Search for the cell housing the specified text and yield its [x, y] center coordinate. 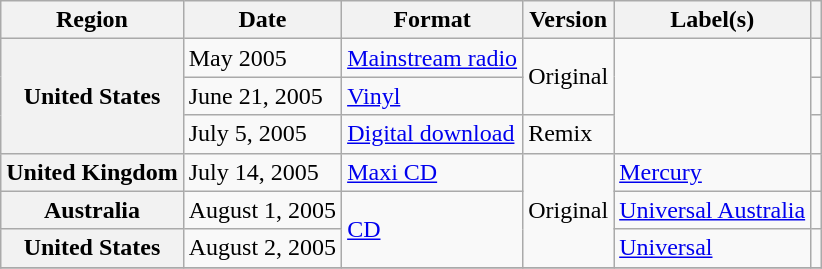
Date [262, 20]
Maxi CD [432, 172]
Mercury [712, 172]
Mainstream radio [432, 58]
Remix [568, 134]
June 21, 2005 [262, 96]
CD [432, 229]
Australia [92, 210]
August 2, 2005 [262, 248]
Universal Australia [712, 210]
Vinyl [432, 96]
Digital download [432, 134]
July 5, 2005 [262, 134]
United Kingdom [92, 172]
Universal [712, 248]
Label(s) [712, 20]
July 14, 2005 [262, 172]
Region [92, 20]
Version [568, 20]
May 2005 [262, 58]
Format [432, 20]
August 1, 2005 [262, 210]
